Pinpoint the cell where the given text exists, returning its (X, Y) midpoint coordinate. 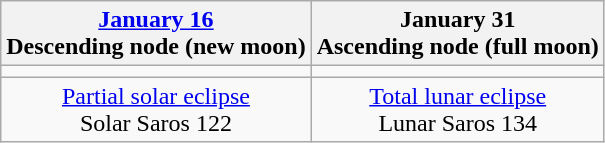
Total lunar eclipseLunar Saros 134 (458, 110)
Partial solar eclipseSolar Saros 122 (156, 110)
January 16Descending node (new moon) (156, 34)
January 31Ascending node (full moon) (458, 34)
